Provide the (x, y) coordinate of the cell's center where the given text is located.  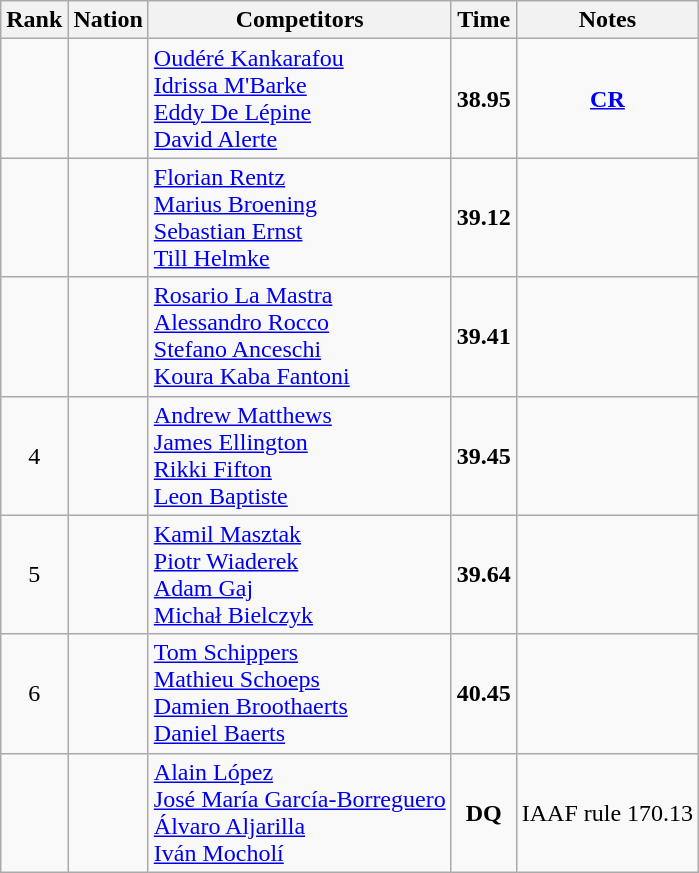
39.12 (484, 218)
39.64 (484, 574)
CR (607, 98)
Time (484, 20)
Kamil MasztakPiotr WiaderekAdam GajMichał Bielczyk (300, 574)
Competitors (300, 20)
Notes (607, 20)
4 (34, 456)
39.45 (484, 456)
40.45 (484, 694)
39.41 (484, 336)
5 (34, 574)
Tom SchippersMathieu SchoepsDamien BroothaertsDaniel Baerts (300, 694)
Rosario La MastraAlessandro RoccoStefano AnceschiKoura Kaba Fantoni (300, 336)
38.95 (484, 98)
Oudéré KankarafouIdrissa M'BarkeEddy De LépineDavid Alerte (300, 98)
6 (34, 694)
Florian RentzMarius BroeningSebastian ErnstTill Helmke (300, 218)
Rank (34, 20)
IAAF rule 170.13 (607, 812)
Alain LópezJosé María García-BorregueroÁlvaro AljarillaIván Mocholí (300, 812)
Nation (108, 20)
Andrew MatthewsJames EllingtonRikki FiftonLeon Baptiste (300, 456)
DQ (484, 812)
